Find where the given text appears and provide that cell's center as (x, y) coordinate. 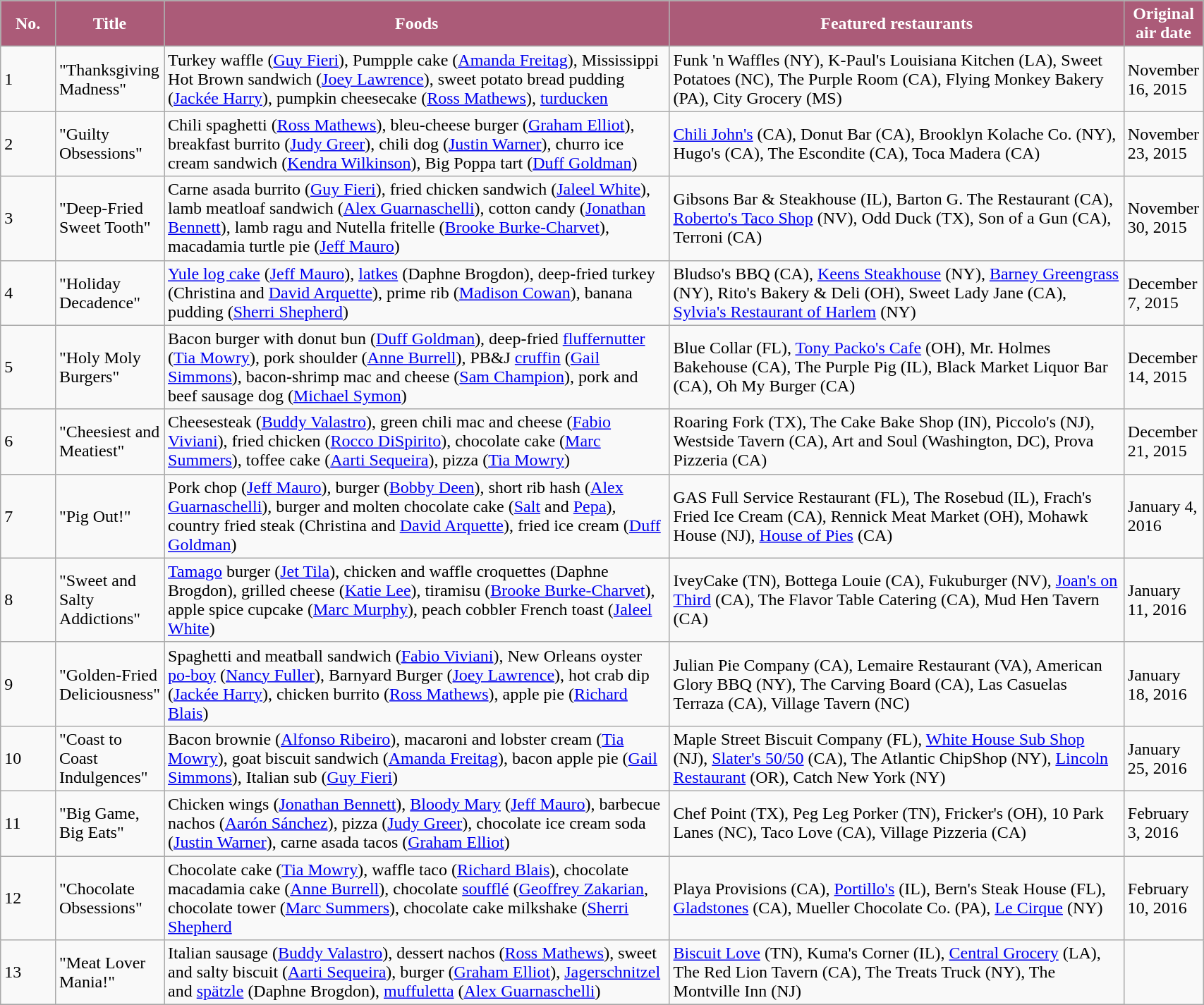
December 21, 2015 (1163, 441)
13 (28, 973)
3 (28, 219)
No. (28, 24)
Gibsons Bar & Steakhouse (IL), Barton G. The Restaurant (CA), Roberto's Taco Shop (NV), Odd Duck (TX), Son of a Gun (CA), Terroni (CA) (896, 219)
Playa Provisions (CA), Portillo's (IL), Bern's Steak House (FL), Gladstones (CA), Mueller Chocolate Co. (PA), Le Cirque (NY) (896, 899)
11 (28, 823)
"Deep-Fried Sweet Tooth" (109, 219)
January 11, 2016 (1163, 599)
January 18, 2016 (1163, 684)
4 (28, 293)
Bludso's BBQ (CA), Keens Steakhouse (NY), Barney Greengrass (NY), Rito's Bakery & Deli (OH), Sweet Lady Jane (CA), Sylvia's Restaurant of Harlem (NY) (896, 293)
6 (28, 441)
"Guilty Obsessions" (109, 144)
9 (28, 684)
November 23, 2015 (1163, 144)
November 16, 2015 (1163, 79)
12 (28, 899)
February 10, 2016 (1163, 899)
IveyCake (TN), Bottega Louie (CA), Fukuburger (NV), Joan's on Third (CA), The Flavor Table Catering (CA), Mud Hen Tavern (CA) (896, 599)
"Coast to Coast Indulgences" (109, 758)
January 4, 2016 (1163, 516)
November 30, 2015 (1163, 219)
Blue Collar (FL), Tony Packo's Cafe (OH), Mr. Holmes Bakehouse (CA), The Purple Pig (IL), Black Market Liquor Bar (CA), Oh My Burger (CA) (896, 367)
5 (28, 367)
February 3, 2016 (1163, 823)
January 25, 2016 (1163, 758)
GAS Full Service Restaurant (FL), The Rosebud (IL), Frach's Fried Ice Cream (CA), Rennick Meat Market (OH), Mohawk House (NJ), House of Pies (CA) (896, 516)
"Holiday Decadence" (109, 293)
December 7, 2015 (1163, 293)
Featured restaurants (896, 24)
7 (28, 516)
Title (109, 24)
Original air date (1163, 24)
Foods (418, 24)
1 (28, 79)
Biscuit Love (TN), Kuma's Corner (IL), Central Grocery (LA), The Red Lion Tavern (CA), The Treats Truck (NY), The Montville Inn (NJ) (896, 973)
"Cheesiest and Meatiest" (109, 441)
2 (28, 144)
Funk 'n Waffles (NY), K-Paul's Louisiana Kitchen (LA), Sweet Potatoes (NC), The Purple Room (CA), Flying Monkey Bakery (PA), City Grocery (MS) (896, 79)
Roaring Fork (TX), The Cake Bake Shop (IN), Piccolo's (NJ), Westside Tavern (CA), Art and Soul (Washington, DC), Prova Pizzeria (CA) (896, 441)
"Thanksgiving Madness" (109, 79)
Julian Pie Company (CA), Lemaire Restaurant (VA), American Glory BBQ (NY), The Carving Board (CA), Las Casuelas Terraza (CA), Village Tavern (NC) (896, 684)
"Chocolate Obsessions" (109, 899)
"Holy Moly Burgers" (109, 367)
"Pig Out!" (109, 516)
"Sweet and Salty Addictions" (109, 599)
"Big Game, Big Eats" (109, 823)
Chili John's (CA), Donut Bar (CA), Brooklyn Kolache Co. (NY), Hugo's (CA), The Escondite (CA), Toca Madera (CA) (896, 144)
10 (28, 758)
Chef Point (TX), Peg Leg Porker (TN), Fricker's (OH), 10 Park Lanes (NC), Taco Love (CA), Village Pizzeria (CA) (896, 823)
"Golden-Fried Deliciousness" (109, 684)
8 (28, 599)
December 14, 2015 (1163, 367)
"Meat Lover Mania!" (109, 973)
